Capture the cell that displays the provided text and extract its (X, Y) central coordinate. 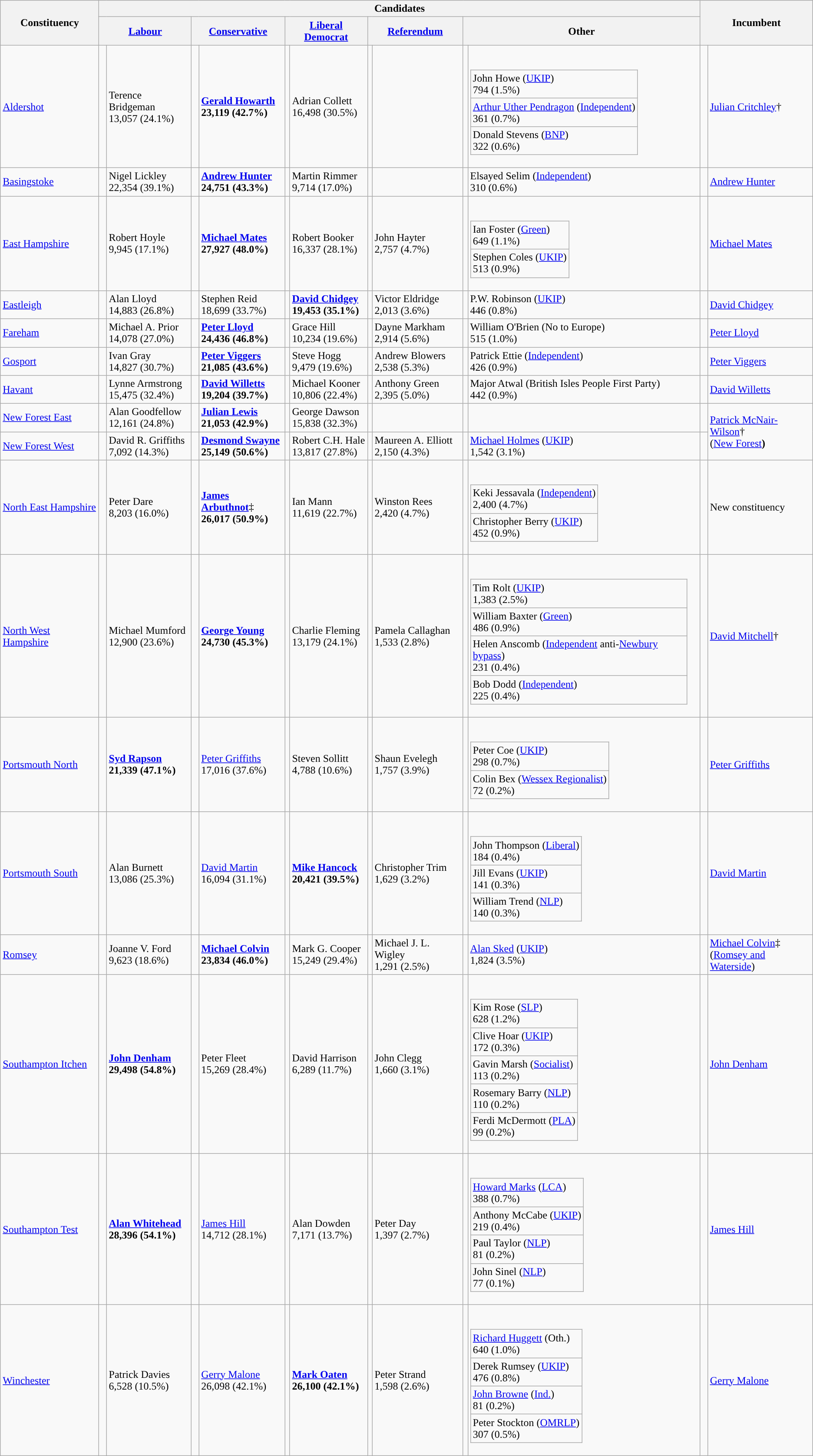
Robert C.H. Hale13,817 (27.8%) (328, 446)
Michael Mates (760, 244)
Stephen Reid18,699 (33.7%) (242, 305)
Liberal Democrat (326, 31)
Donald Stevens (BNP)322 (0.6%) (554, 141)
Kim Rose (SLP)628 (1.2%) (524, 1013)
Julian Lewis21,053 (42.9%) (242, 418)
Grace Hill10,234 (19.6%) (328, 333)
Patrick Davies6,528 (10.5%) (149, 1380)
Elsayed Selim (Independent)310 (0.6%) (584, 182)
Mark Oaten26,100 (42.1%) (328, 1380)
Aldershot (50, 107)
Adrian Collett16,498 (30.5%) (328, 107)
Michael J. L. Wigley1,291 (2.5%) (418, 955)
Peter Fleet15,269 (28.4%) (242, 1064)
Michael Colvin‡(Romsey and Waterside) (760, 955)
Michael A. Prior14,078 (27.0%) (149, 333)
Julian Critchley† (760, 107)
Referendum (415, 31)
Colin Bex (Wessex Regionalist)72 (0.2%) (539, 785)
Winchester (50, 1380)
Peter Viggers (760, 361)
Howard Marks (LCA)388 (0.7%) (527, 1193)
William Trend (NLP)140 (0.3%) (526, 907)
Richard Huggett (Oth.)640 (1.0%) Derek Rumsey (UKIP)476 (0.8%) John Browne (Ind.)81 (0.2%) Peter Stockton (OMRLP)307 (0.5%) (584, 1380)
Southampton Itchen (50, 1064)
Andrew Hunter (760, 182)
Terence Bridgeman13,057 (24.1%) (149, 107)
Constituency (50, 23)
Mike Hancock20,421 (39.5%) (328, 873)
Candidates (400, 9)
Kim Rose (SLP)628 (1.2%) Clive Hoar (UKIP)172 (0.3%) Gavin Marsh (Socialist)113 (0.2%) Rosemary Barry (NLP)110 (0.2%) Ferdi McDermott (PLA)99 (0.2%) (584, 1064)
John Denham29,498 (54.8%) (149, 1064)
Alan Burnett13,086 (25.3%) (149, 873)
John Howe (UKIP)794 (1.5%) Arthur Uther Pendragon (Independent)361 (0.7%) Donald Stevens (BNP)322 (0.6%) (584, 107)
David Willetts19,204 (39.7%) (242, 390)
John Hayter2,757 (4.7%) (418, 244)
East Hampshire (50, 244)
Syd Rapson21,339 (47.1%) (149, 764)
Peter Lloyd24,436 (46.8%) (242, 333)
Clive Hoar (UKIP)172 (0.3%) (524, 1042)
Incumbent (757, 23)
George Young24,730 (45.3%) (242, 636)
David Chidgey (760, 305)
Michael Mates27,927 (48.0%) (242, 244)
Peter Viggers21,085 (43.6%) (242, 361)
Labour (145, 31)
Shaun Evelegh1,757 (3.9%) (418, 764)
Peter Strand1,598 (2.6%) (418, 1380)
Christopher Berry (UKIP)452 (0.9%) (534, 527)
James Hill (760, 1229)
Robert Hoyle9,945 (17.1%) (149, 244)
Michael Mumford12,900 (23.6%) (149, 636)
Christopher Trim1,629 (3.2%) (418, 873)
Alan Whitehead28,396 (54.1%) (149, 1229)
Major Atwal (British Isles People First Party)442 (0.9%) (584, 390)
Portsmouth South (50, 873)
New constituency (760, 507)
William O'Brien (No to Europe)515 (1.0%) (584, 333)
Anthony Green2,395 (5.0%) (418, 390)
Desmond Swayne25,149 (50.6%) (242, 446)
Pamela Callaghan1,533 (2.8%) (418, 636)
Peter Griffiths17,016 (37.6%) (242, 764)
David Martin (760, 873)
Andrew Hunter24,751 (43.3%) (242, 182)
Alan Goodfellow12,161 (24.8%) (149, 418)
Anthony McCabe (UKIP)219 (0.4%) (527, 1221)
Victor Eldridge2,013 (3.6%) (418, 305)
Keki Jessavala (Independent)2,400 (4.7%) (534, 499)
David Chidgey19,453 (35.1%) (328, 305)
Ian Foster (Green)649 (1.1%) Stephen Coles (UKIP)513 (0.9%) (584, 244)
Paul Taylor (NLP)81 (0.2%) (527, 1249)
Helen Anscomb (Independent anti-Newbury bypass)231 (0.4%) (578, 656)
Gosport (50, 361)
James Arbuthnot‡26,017 (50.9%) (242, 507)
Ivan Gray14,827 (30.7%) (149, 361)
Alan Sked (UKIP)1,824 (3.5%) (584, 955)
Alan Dowden7,171 (13.7%) (328, 1229)
Gerald Howarth23,119 (42.7%) (242, 107)
Derek Rumsey (UKIP)476 (0.8%) (526, 1372)
Nigel Lickley22,354 (39.1%) (149, 182)
Peter Griffiths (760, 764)
Fareham (50, 333)
Stephen Coles (UKIP)513 (0.9%) (519, 263)
Peter Coe (UKIP)298 (0.7%) (539, 756)
George Dawson15,838 (32.3%) (328, 418)
Mark G. Cooper15,249 (29.4%) (328, 955)
David R. Griffiths7,092 (14.3%) (149, 446)
Michael Colvin23,834 (46.0%) (242, 955)
Peter Day1,397 (2.7%) (418, 1229)
Peter Dare8,203 (16.0%) (149, 507)
Maureen A. Elliott2,150 (4.3%) (418, 446)
Other (582, 31)
Steve Hogg9,479 (19.6%) (328, 361)
John Sinel (NLP)77 (0.1%) (527, 1277)
New Forest East (50, 418)
Romsey (50, 955)
John Browne (Ind.)81 (0.2%) (526, 1400)
New Forest West (50, 446)
Gerry Malone (760, 1380)
Martin Rimmer9,714 (17.0%) (328, 182)
Michael Kooner10,806 (22.4%) (328, 390)
Arthur Uther Pendragon (Independent)361 (0.7%) (554, 112)
Lynne Armstrong15,475 (32.4%) (149, 390)
Keki Jessavala (Independent)2,400 (4.7%) Christopher Berry (UKIP)452 (0.9%) (584, 507)
David Harrison6,289 (11.7%) (328, 1064)
David Martin16,094 (31.1%) (242, 873)
Alan Lloyd14,883 (26.8%) (149, 305)
Gavin Marsh (Socialist)113 (0.2%) (524, 1070)
Charlie Fleming13,179 (24.1%) (328, 636)
Havant (50, 390)
Conservative (238, 31)
David Willetts (760, 390)
John Denham (760, 1064)
Peter Coe (UKIP)298 (0.7%) Colin Bex (Wessex Regionalist)72 (0.2%) (584, 764)
Richard Huggett (Oth.)640 (1.0%) (526, 1344)
Andrew Blowers2,538 (5.3%) (418, 361)
Rosemary Barry (NLP)110 (0.2%) (524, 1098)
North East Hampshire (50, 507)
Robert Booker16,337 (28.1%) (328, 244)
Jill Evans (UKIP)141 (0.3%) (526, 879)
Basingstoke (50, 182)
Peter Lloyd (760, 333)
James Hill14,712 (28.1%) (242, 1229)
William Baxter (Green)486 (0.9%) (578, 622)
Dayne Markham2,914 (5.6%) (418, 333)
Peter Stockton (OMRLP)307 (0.5%) (526, 1428)
Ian Foster (Green)649 (1.1%) (519, 235)
Portsmouth North (50, 764)
Winston Rees2,420 (4.7%) (418, 507)
Michael Holmes (UKIP)1,542 (3.1%) (584, 446)
Eastleigh (50, 305)
Ian Mann11,619 (22.7%) (328, 507)
Gerry Malone26,098 (42.1%) (242, 1380)
Tim Rolt (UKIP)1,383 (2.5%) (578, 594)
Joanne V. Ford9,623 (18.6%) (149, 955)
Patrick Ettie (Independent)426 (0.9%) (584, 361)
John Thompson (Liberal)184 (0.4%) (526, 851)
Bob Dodd (Independent)225 (0.4%) (578, 690)
John Thompson (Liberal)184 (0.4%) Jill Evans (UKIP)141 (0.3%) William Trend (NLP)140 (0.3%) (584, 873)
John Howe (UKIP)794 (1.5%) (554, 84)
John Clegg1,660 (3.1%) (418, 1064)
David Mitchell† (760, 636)
P.W. Robinson (UKIP)446 (0.8%) (584, 305)
Ferdi McDermott (PLA)99 (0.2%) (524, 1126)
Patrick McNair-Wilson†(New Forest) (760, 432)
Howard Marks (LCA)388 (0.7%) Anthony McCabe (UKIP)219 (0.4%) Paul Taylor (NLP)81 (0.2%) John Sinel (NLP)77 (0.1%) (584, 1229)
Steven Sollitt4,788 (10.6%) (328, 764)
Southampton Test (50, 1229)
North West Hampshire (50, 636)
